Return the [X, Y] coordinate for the center point of the cell that contains the specified text.  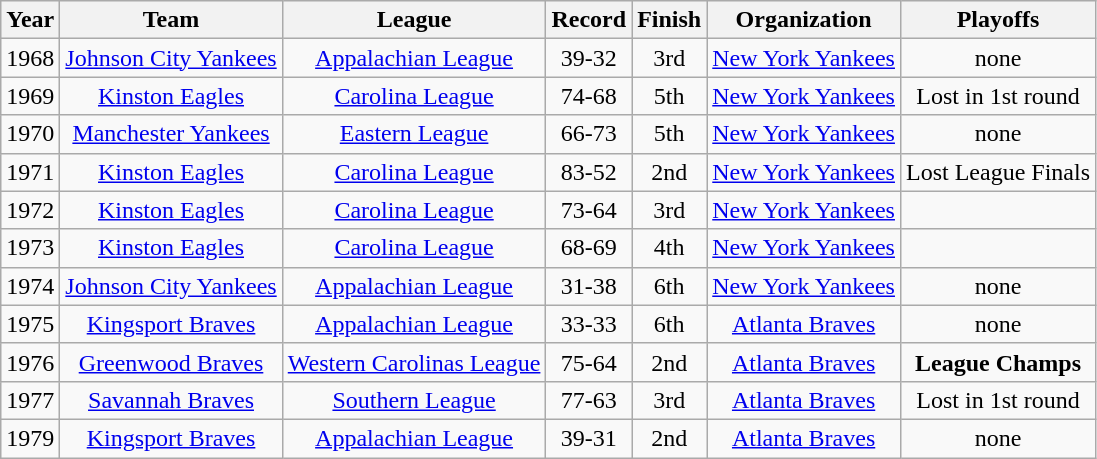
4th [670, 248]
1970 [30, 134]
Year [30, 20]
1975 [30, 324]
39-31 [589, 438]
1973 [30, 248]
1971 [30, 172]
Greenwood Braves [171, 362]
Lost League Finals [998, 172]
77-63 [589, 400]
Organization [804, 20]
1977 [30, 400]
1974 [30, 286]
Playoffs [998, 20]
Finish [670, 20]
39-32 [589, 58]
1976 [30, 362]
Eastern League [414, 134]
Southern League [414, 400]
31-38 [589, 286]
68-69 [589, 248]
73-64 [589, 210]
33-33 [589, 324]
Record [589, 20]
1972 [30, 210]
74-68 [589, 96]
75-64 [589, 362]
1969 [30, 96]
66-73 [589, 134]
Manchester Yankees [171, 134]
Team [171, 20]
League Champs [998, 362]
1968 [30, 58]
League [414, 20]
83-52 [589, 172]
1979 [30, 438]
Western Carolinas League [414, 362]
Savannah Braves [171, 400]
